Return [X, Y] of the center of cell containing provided text 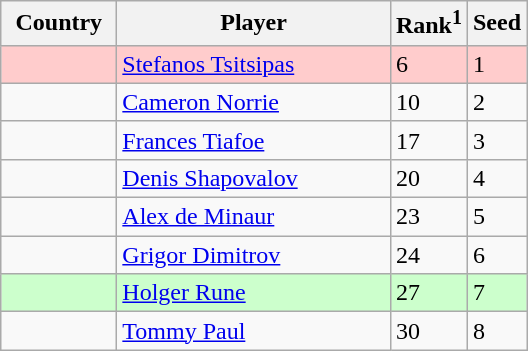
Grigor Dimitrov [254, 255]
4 [496, 178]
20 [428, 178]
8 [496, 331]
10 [428, 102]
1 [496, 64]
Frances Tiafoe [254, 140]
27 [428, 293]
Tommy Paul [254, 331]
2 [496, 102]
Alex de Minaur [254, 217]
17 [428, 140]
3 [496, 140]
Country [59, 24]
Seed [496, 24]
5 [496, 217]
Rank1 [428, 24]
Holger Rune [254, 293]
24 [428, 255]
Stefanos Tsitsipas [254, 64]
Cameron Norrie [254, 102]
Denis Shapovalov [254, 178]
23 [428, 217]
30 [428, 331]
Player [254, 24]
7 [496, 293]
